Identify which cell holds the provided text, then report its [x, y] central coordinate. 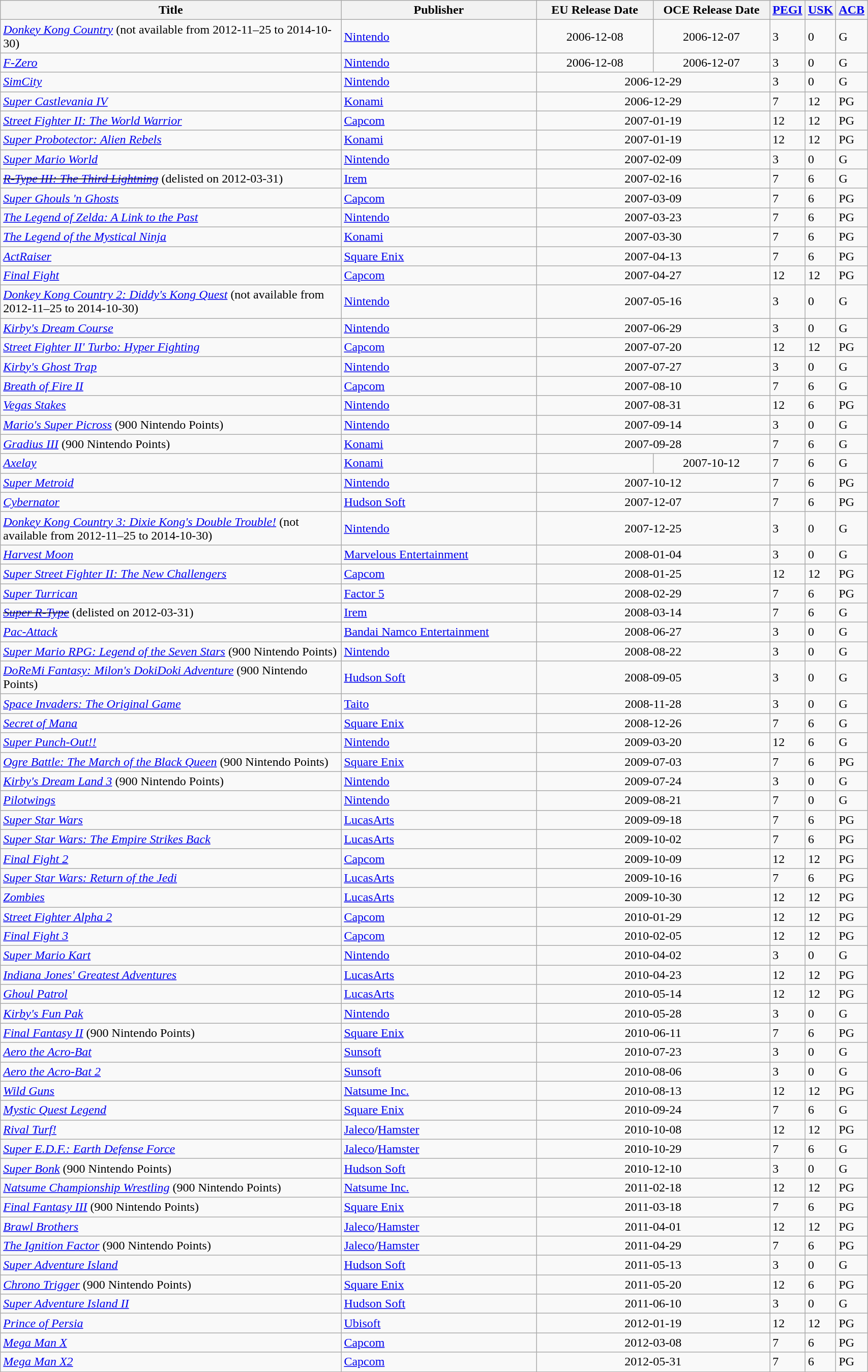
OCE Release Date [711, 10]
Super Adventure Island II [171, 1304]
Ogre Battle: The March of the Black Queen (900 Nintendo Points) [171, 762]
2007-02-09 [653, 159]
Super Street Fighter II: The New Challengers [171, 574]
ACB [852, 10]
2007-07-27 [653, 367]
2007-08-10 [653, 386]
Super Punch-Out!! [171, 742]
Donkey Kong Country (not available from 2012-11–25 to 2014-10-30) [171, 37]
Bandai Namco Entertainment [439, 632]
2009-07-03 [653, 762]
2010-04-23 [653, 975]
Mega Man X [171, 1343]
2012-05-31 [653, 1362]
Super Ghouls 'n Ghosts [171, 198]
Super E.D.F.: Earth Defense Force [171, 1149]
Final Fantasy II (900 Nintendo Points) [171, 1033]
2007-04-27 [653, 276]
2007-06-29 [653, 328]
2008-09-05 [653, 677]
2008-11-28 [653, 704]
Final Fight 2 [171, 858]
Harvest Moon [171, 554]
2007-02-16 [653, 178]
Factor 5 [439, 593]
The Legend of Zelda: A Link to the Past [171, 217]
2007-03-30 [653, 236]
Pilotwings [171, 800]
2007-09-14 [653, 425]
2011-05-20 [653, 1285]
Street Fighter Alpha 2 [171, 917]
2010-09-24 [653, 1110]
2008-01-25 [653, 574]
2009-10-30 [653, 897]
Kirby's Ghost Trap [171, 367]
2010-05-14 [653, 994]
2009-09-18 [653, 820]
Cybernator [171, 502]
Super Adventure Island [171, 1265]
Mario's Super Picross (900 Nintendo Points) [171, 425]
2010-04-02 [653, 956]
SimCity [171, 82]
Final Fight 3 [171, 936]
2012-01-19 [653, 1323]
2007-09-28 [653, 444]
Donkey Kong Country 2: Diddy's Kong Quest (not available from 2012-11–25 to 2014-10-30) [171, 302]
Kirby's Dream Course [171, 328]
2009-10-09 [653, 858]
2010-08-06 [653, 1071]
2010-01-29 [653, 917]
Chrono Trigger (900 Nintendo Points) [171, 1285]
Secret of Mana [171, 723]
Super Metroid [171, 483]
2010-12-10 [653, 1168]
2009-10-02 [653, 839]
Super Star Wars: Return of the Jedi [171, 878]
Super Mario World [171, 159]
Aero the Acro-Bat 2 [171, 1071]
Marvelous Entertainment [439, 554]
2010-05-28 [653, 1013]
2007-12-25 [653, 528]
Final Fantasy III (900 Nintendo Points) [171, 1207]
2008-06-27 [653, 632]
2012-03-08 [653, 1343]
2009-10-16 [653, 878]
2007-05-16 [653, 302]
2008-12-26 [653, 723]
The Ignition Factor (900 Nintendo Points) [171, 1246]
2010-07-23 [653, 1052]
EU Release Date [595, 10]
2010-08-13 [653, 1091]
Publisher [439, 10]
2008-03-14 [653, 613]
Aero the Acro-Bat [171, 1052]
2008-02-29 [653, 593]
2010-10-08 [653, 1129]
Super Star Wars: The Empire Strikes Back [171, 839]
Mystic Quest Legend [171, 1110]
Mega Man X2 [171, 1362]
Brawl Brothers [171, 1226]
Super Probotector: Alien Rebels [171, 140]
2010-02-05 [653, 936]
Space Invaders: The Original Game [171, 704]
PEGI [788, 10]
Kirby's Fun Pak [171, 1013]
Wild Guns [171, 1091]
2009-08-21 [653, 800]
Vegas Stakes [171, 405]
2007-07-20 [653, 347]
2010-10-29 [653, 1149]
Street Fighter II: The World Warrior [171, 121]
Natsume Championship Wrestling (900 Nintendo Points) [171, 1187]
Title [171, 10]
2010-06-11 [653, 1033]
2007-03-23 [653, 217]
R-Type III: The Third Lightning (delisted on 2012-03-31) [171, 178]
Super Mario Kart [171, 956]
2008-01-04 [653, 554]
Gradius III (900 Nintendo Points) [171, 444]
2007-12-07 [653, 502]
Ubisoft [439, 1323]
Taito [439, 704]
2008-08-22 [653, 651]
Breath of Fire II [171, 386]
Zombies [171, 897]
Donkey Kong Country 3: Dixie Kong's Double Trouble! (not available from 2012-11–25 to 2014-10-30) [171, 528]
DoReMi Fantasy: Milon's DokiDoki Adventure (900 Nintendo Points) [171, 677]
Super Bonk (900 Nintendo Points) [171, 1168]
Rival Turf! [171, 1129]
Super Star Wars [171, 820]
Prince of Persia [171, 1323]
2009-07-24 [653, 781]
Final Fight [171, 276]
2009-03-20 [653, 742]
2011-03-18 [653, 1207]
The Legend of the Mystical Ninja [171, 236]
2007-08-31 [653, 405]
2007-04-13 [653, 256]
Super Turrican [171, 593]
Indiana Jones' Greatest Adventures [171, 975]
2011-05-13 [653, 1265]
ActRaiser [171, 256]
Axelay [171, 463]
2011-04-01 [653, 1226]
2011-04-29 [653, 1246]
Super Mario RPG: Legend of the Seven Stars (900 Nintendo Points) [171, 651]
Ghoul Patrol [171, 994]
Super R-Type (delisted on 2012-03-31) [171, 613]
Kirby's Dream Land 3 (900 Nintendo Points) [171, 781]
F-Zero [171, 63]
2011-06-10 [653, 1304]
Super Castlevania IV [171, 101]
Pac-Attack [171, 632]
2011-02-18 [653, 1187]
2007-03-09 [653, 198]
Street Fighter II' Turbo: Hyper Fighting [171, 347]
USK [820, 10]
